Determine the [x, y] coordinate at the center of the cell enclosing the given text.  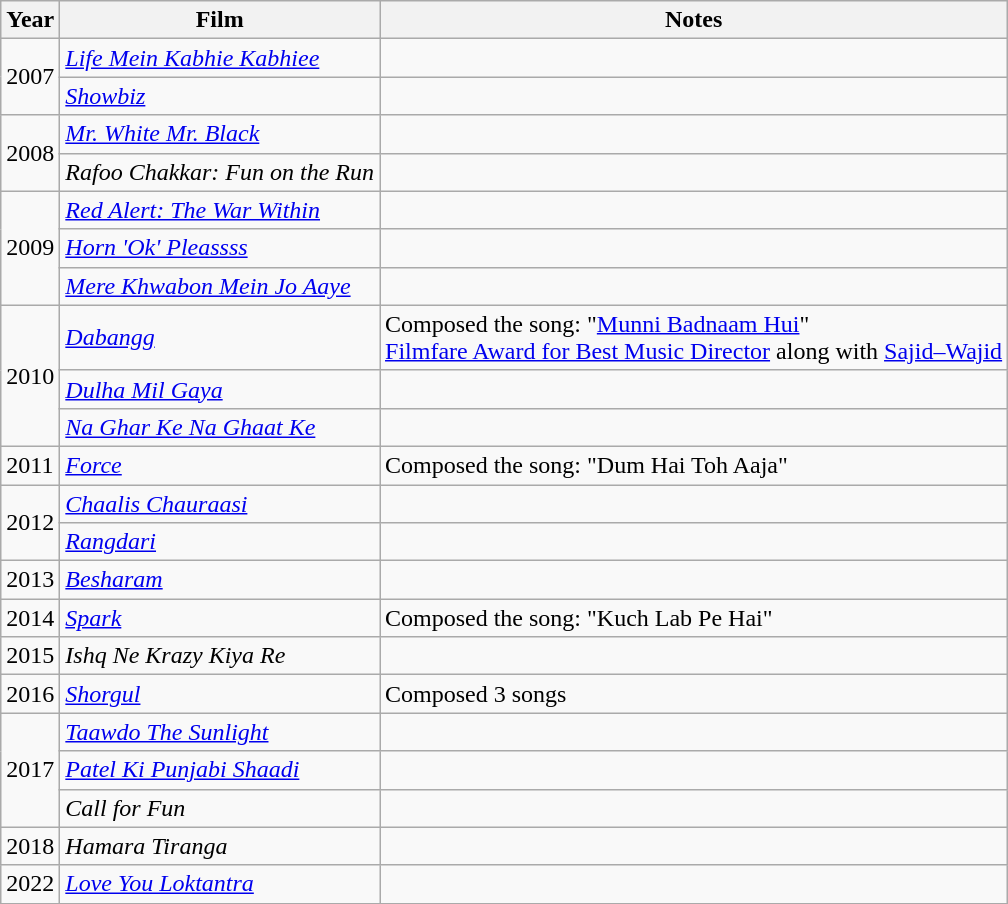
Composed 3 songs [694, 694]
Call for Fun [220, 808]
2008 [30, 153]
Taawdo The Sunlight [220, 732]
Dabangg [220, 338]
2022 [30, 884]
Dulha Mil Gaya [220, 389]
2011 [30, 465]
Rafoo Chakkar: Fun on the Run [220, 172]
Mr. White Mr. Black [220, 134]
Force [220, 465]
Horn 'Ok' Pleassss [220, 248]
2017 [30, 770]
2007 [30, 77]
Hamara Tiranga [220, 846]
2018 [30, 846]
2015 [30, 656]
Composed the song: "Munni Badnaam Hui"Filmfare Award for Best Music Director along with Sajid–Wajid [694, 338]
Showbiz [220, 96]
2013 [30, 580]
2016 [30, 694]
Ishq Ne Krazy Kiya Re [220, 656]
Love You Loktantra [220, 884]
Red Alert: The War Within [220, 210]
2014 [30, 618]
2012 [30, 522]
Rangdari [220, 542]
Na Ghar Ke Na Ghaat Ke [220, 427]
Spark [220, 618]
Besharam [220, 580]
2009 [30, 248]
Mere Khwabon Mein Jo Aaye [220, 286]
Composed the song: "Dum Hai Toh Aaja" [694, 465]
2010 [30, 376]
Chaalis Chauraasi [220, 503]
Life Mein Kabhie Kabhiee [220, 58]
Year [30, 20]
Notes [694, 20]
Shorgul [220, 694]
Patel Ki Punjabi Shaadi [220, 770]
Film [220, 20]
Composed the song: "Kuch Lab Pe Hai" [694, 618]
